Identify which cell holds the provided text, then report its (x, y) central coordinate. 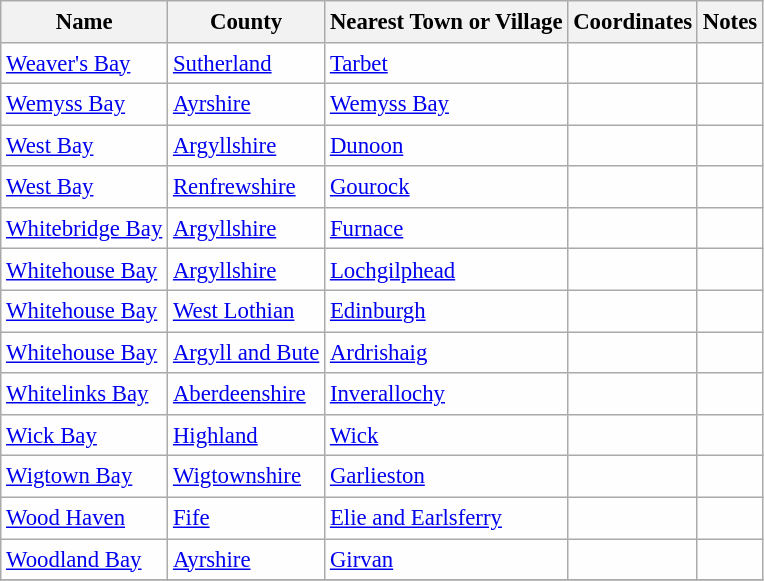
Aberdeenshire (246, 394)
Gourock (446, 186)
Name (84, 22)
Garlieston (446, 476)
Whitebridge Bay (84, 228)
Coordinates (633, 22)
Wigtown Bay (84, 476)
Ardrishaig (446, 352)
Elie and Earlsferry (446, 518)
Lochgilphead (446, 270)
Furnace (446, 228)
West Lothian (246, 312)
Nearest Town or Village (446, 22)
Wick Bay (84, 436)
Highland (246, 436)
Weaver's Bay (84, 62)
Wood Haven (84, 518)
Wigtownshire (246, 476)
Girvan (446, 560)
Argyll and Bute (246, 352)
Woodland Bay (84, 560)
Inverallochy (446, 394)
Whitelinks Bay (84, 394)
Edinburgh (446, 312)
Tarbet (446, 62)
Wick (446, 436)
Notes (730, 22)
County (246, 22)
Sutherland (246, 62)
Fife (246, 518)
Renfrewshire (246, 186)
Dunoon (446, 146)
